For the text-containing cell, return its midpoint in (x, y) coordinate format. 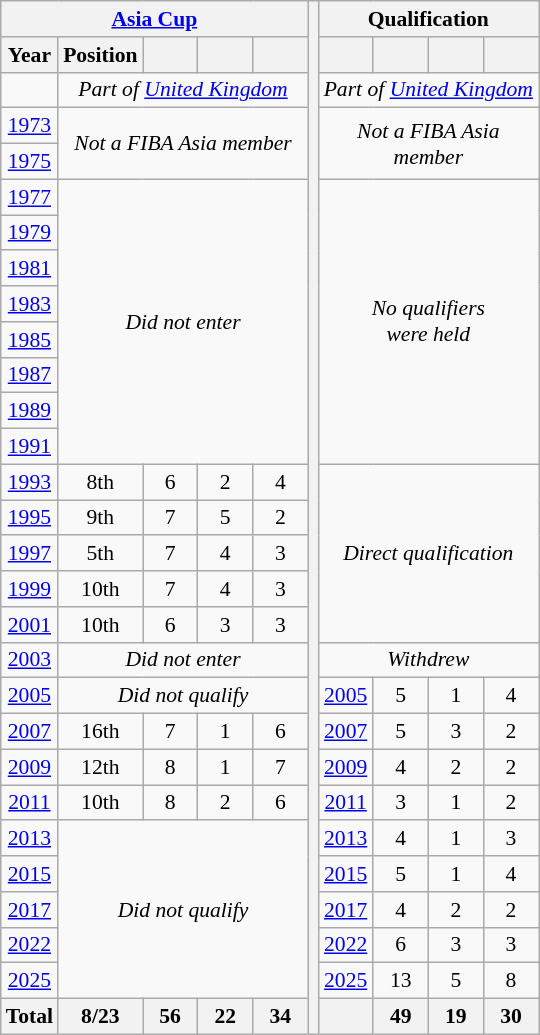
1991 (30, 447)
9th (100, 518)
1977 (30, 197)
1997 (30, 554)
19 (456, 1017)
1985 (30, 340)
Year (30, 55)
Asia Cup (154, 19)
49 (400, 1017)
Position (100, 55)
13 (400, 981)
56 (170, 1017)
1979 (30, 233)
1981 (30, 269)
2003 (30, 660)
1983 (30, 304)
22 (226, 1017)
2001 (30, 625)
34 (280, 1017)
1993 (30, 482)
8/23 (100, 1017)
5th (100, 554)
1973 (30, 126)
8th (100, 482)
Direct qualification (428, 553)
1995 (30, 518)
No qualifierswere held (428, 322)
1999 (30, 589)
12th (100, 767)
1975 (30, 162)
1989 (30, 411)
30 (510, 1017)
Qualification (428, 19)
Withdrew (428, 660)
Total (30, 1017)
1987 (30, 375)
16th (100, 732)
